Scan for the cell matching the given text and deliver its [x, y] coordinate at center. 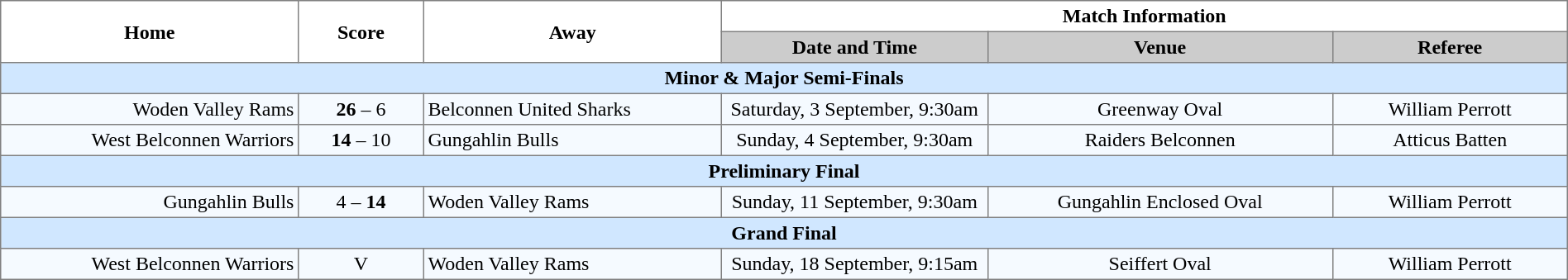
Gungahlin Enclosed Oval [1159, 202]
Venue [1159, 47]
Referee [1450, 47]
Preliminary Final [784, 171]
Sunday, 18 September, 9:15am [854, 264]
Date and Time [854, 47]
Seiffert Oval [1159, 264]
Minor & Major Semi-Finals [784, 78]
Greenway Oval [1159, 109]
V [361, 264]
26 – 6 [361, 109]
Sunday, 11 September, 9:30am [854, 202]
Home [150, 31]
4 – 14 [361, 202]
Belconnen United Sharks [572, 109]
Match Information [1145, 17]
Sunday, 4 September, 9:30am [854, 140]
Raiders Belconnen [1159, 140]
Score [361, 31]
Saturday, 3 September, 9:30am [854, 109]
Atticus Batten [1450, 140]
14 – 10 [361, 140]
Grand Final [784, 233]
Away [572, 31]
